For the text-containing cell, return its midpoint in [x, y] coordinate format. 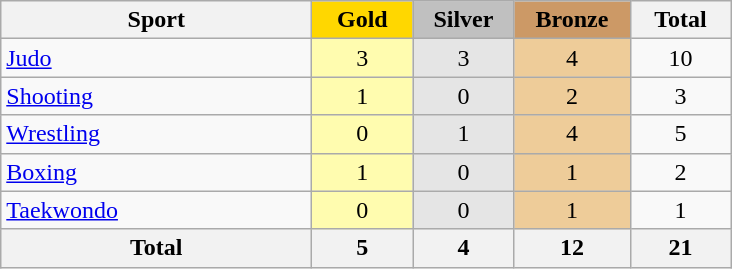
Silver [464, 20]
12 [572, 248]
Gold [362, 20]
21 [680, 248]
10 [680, 58]
Taekwondo [156, 210]
Judo [156, 58]
Boxing [156, 172]
Wrestling [156, 134]
Shooting [156, 96]
Sport [156, 20]
Bronze [572, 20]
